Pinpoint the cell where the given text exists, returning its [x, y] midpoint coordinate. 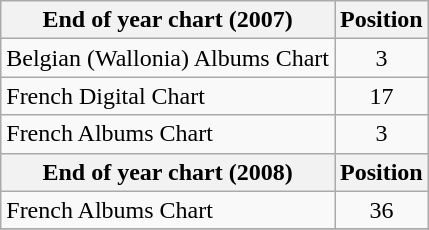
17 [381, 96]
End of year chart (2008) [168, 172]
French Digital Chart [168, 96]
Belgian (Wallonia) Albums Chart [168, 58]
36 [381, 210]
End of year chart (2007) [168, 20]
